Determine the [X, Y] coordinate at the center of the cell enclosing the given text.  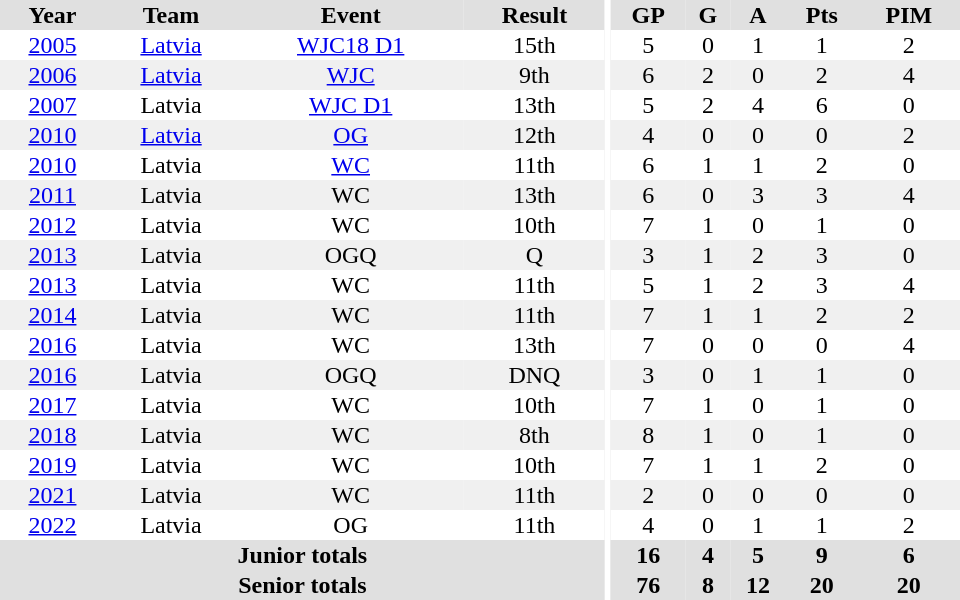
G [708, 15]
2005 [52, 45]
16 [648, 555]
Pts [822, 15]
2012 [52, 225]
Result [534, 15]
WJC D1 [350, 105]
2019 [52, 465]
15th [534, 45]
2017 [52, 405]
WJC [350, 75]
Junior totals [302, 555]
GP [648, 15]
Year [52, 15]
2021 [52, 495]
2011 [52, 195]
12th [534, 135]
9th [534, 75]
A [758, 15]
Event [350, 15]
PIM [909, 15]
2018 [52, 435]
12 [758, 585]
Senior totals [302, 585]
Q [534, 255]
WJC18 D1 [350, 45]
2014 [52, 315]
2006 [52, 75]
2007 [52, 105]
DNQ [534, 375]
2022 [52, 525]
9 [822, 555]
Team [171, 15]
76 [648, 585]
8th [534, 435]
